Determine the (x, y) coordinate at the center of the cell enclosing the given text.  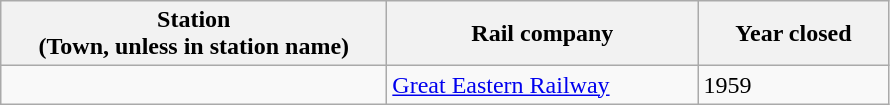
Year closed (794, 34)
1959 (794, 85)
Great Eastern Railway (542, 85)
Station(Town, unless in station name) (194, 34)
Rail company (542, 34)
